Pinpoint the cell where the given text exists, returning its (X, Y) midpoint coordinate. 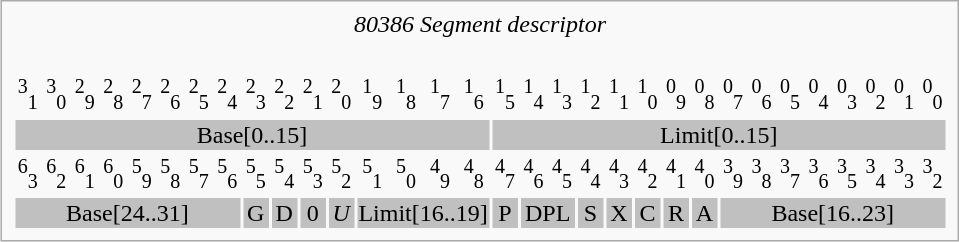
D (284, 213)
49 (440, 174)
61 (85, 174)
13 (562, 96)
08 (705, 96)
14 (534, 96)
48 (474, 174)
34 (876, 174)
X (619, 213)
22 (284, 96)
57 (199, 174)
21 (313, 96)
04 (819, 96)
41 (676, 174)
50 (406, 174)
U (341, 213)
59 (142, 174)
00 (933, 96)
33 (904, 174)
24 (227, 96)
15 (505, 96)
26 (170, 96)
28 (113, 96)
27 (142, 96)
12 (591, 96)
31 (28, 96)
60 (113, 174)
Base[24..31] (128, 213)
37 (790, 174)
07 (733, 96)
32 (933, 174)
Limit[0..15] (718, 135)
01 (904, 96)
40 (705, 174)
29 (85, 96)
0 (313, 213)
55 (256, 174)
Base[16..23] (832, 213)
46 (534, 174)
44 (591, 174)
39 (733, 174)
53 (313, 174)
18 (406, 96)
17 (440, 96)
DPL (548, 213)
30 (56, 96)
35 (847, 174)
09 (676, 96)
25 (199, 96)
42 (648, 174)
Limit[16..19] (423, 213)
02 (876, 96)
54 (284, 174)
06 (762, 96)
Base[0..15] (252, 135)
52 (341, 174)
62 (56, 174)
R (676, 213)
S (591, 213)
A (705, 213)
20 (341, 96)
11 (619, 96)
80386 Segment descriptor (480, 24)
56 (227, 174)
63 (28, 174)
C (648, 213)
51 (372, 174)
36 (819, 174)
38 (762, 174)
45 (562, 174)
05 (790, 96)
10 (648, 96)
19 (372, 96)
P (505, 213)
58 (170, 174)
23 (256, 96)
47 (505, 174)
16 (474, 96)
03 (847, 96)
43 (619, 174)
G (256, 213)
